From the cell containing the given text, extract its center point as [X, Y] coordinate. 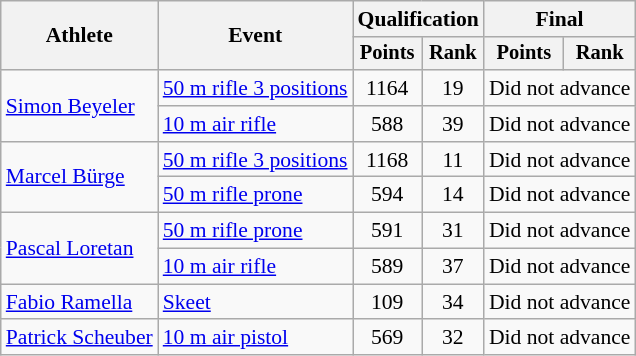
588 [388, 124]
Simon Beyeler [80, 106]
Skeet [256, 302]
Athlete [80, 36]
1168 [388, 160]
37 [453, 267]
Marcel Bürge [80, 178]
10 m air pistol [256, 338]
39 [453, 124]
11 [453, 160]
31 [453, 231]
32 [453, 338]
109 [388, 302]
Fabio Ramella [80, 302]
594 [388, 195]
589 [388, 267]
Pascal Loretan [80, 248]
591 [388, 231]
Event [256, 36]
19 [453, 88]
569 [388, 338]
Final [560, 19]
14 [453, 195]
1164 [388, 88]
Qualification [418, 19]
Patrick Scheuber [80, 338]
34 [453, 302]
